Detect which cell encompasses the target text, then output its [x, y] center coordinate. 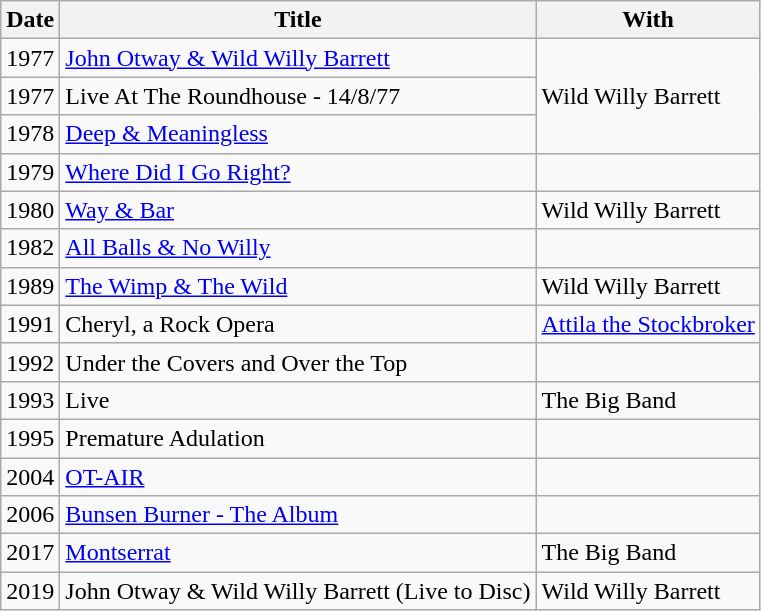
OT-AIR [298, 477]
Montserrat [298, 553]
1980 [30, 210]
The Wimp & The Wild [298, 286]
John Otway & Wild Willy Barrett (Live to Disc) [298, 591]
2006 [30, 515]
Deep & Meaningless [298, 134]
1991 [30, 324]
Under the Covers and Over the Top [298, 362]
1982 [30, 248]
Attila the Stockbroker [648, 324]
Bunsen Burner - The Album [298, 515]
1989 [30, 286]
1993 [30, 400]
Cheryl, a Rock Opera [298, 324]
1995 [30, 438]
1978 [30, 134]
Way & Bar [298, 210]
Live [298, 400]
2004 [30, 477]
2017 [30, 553]
1992 [30, 362]
Where Did I Go Right? [298, 172]
2019 [30, 591]
Live At The Roundhouse - 14/8/77 [298, 96]
Date [30, 20]
All Balls & No Willy [298, 248]
Title [298, 20]
John Otway & Wild Willy Barrett [298, 58]
With [648, 20]
Premature Adulation [298, 438]
1979 [30, 172]
